For the text-containing cell, return its midpoint in [X, Y] coordinate format. 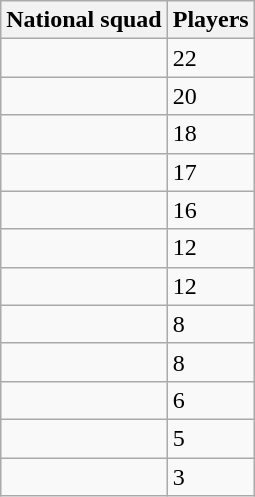
Players [210, 20]
National squad [84, 20]
20 [210, 96]
3 [210, 477]
16 [210, 210]
18 [210, 134]
22 [210, 58]
6 [210, 400]
5 [210, 438]
17 [210, 172]
